From the cell containing the given text, extract its center point as [x, y] coordinate. 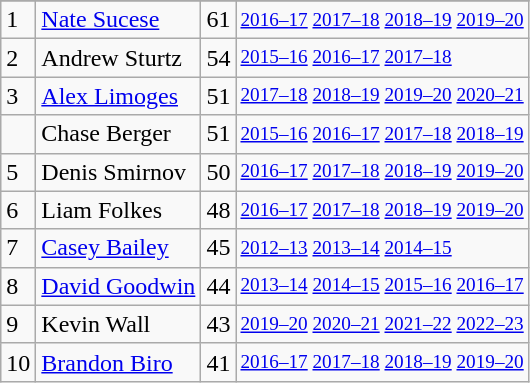
2012–13 2013–14 2014–15 [382, 248]
48 [218, 210]
1 [18, 20]
David Goodwin [118, 286]
9 [18, 324]
50 [218, 172]
41 [218, 362]
Alex Limoges [118, 96]
Andrew Sturtz [118, 58]
Nate Sucese [118, 20]
54 [218, 58]
61 [218, 20]
3 [18, 96]
5 [18, 172]
Liam Folkes [118, 210]
45 [218, 248]
8 [18, 286]
44 [218, 286]
2017–18 2018–19 2019–20 2020–21 [382, 96]
43 [218, 324]
Chase Berger [118, 134]
2 [18, 58]
2015–16 2016–17 2017–18 2018–19 [382, 134]
Kevin Wall [118, 324]
Denis Smirnov [118, 172]
2015–16 2016–17 2017–18 [382, 58]
6 [18, 210]
2013–14 2014–15 2015–16 2016–17 [382, 286]
10 [18, 362]
Brandon Biro [118, 362]
7 [18, 248]
2019–20 2020–21 2021–22 2022–23 [382, 324]
Casey Bailey [118, 248]
